Identify which cell holds the provided text, then report its [X, Y] central coordinate. 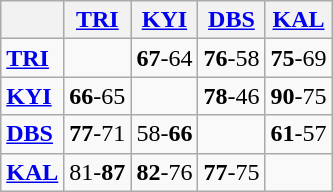
77-75 [232, 172]
66-65 [98, 96]
75-69 [298, 58]
67-64 [164, 58]
82-76 [164, 172]
81-87 [98, 172]
77-71 [98, 134]
58-66 [164, 134]
78-46 [232, 96]
76-58 [232, 58]
61-57 [298, 134]
90-75 [298, 96]
